Detect which cell encompasses the target text, then output its [X, Y] center coordinate. 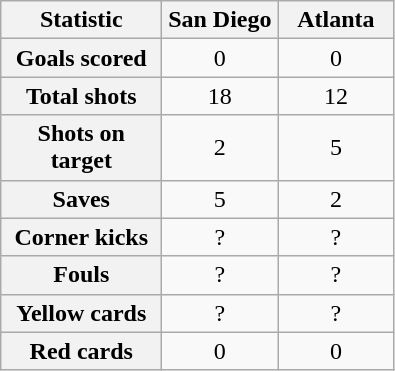
12 [336, 96]
Yellow cards [82, 313]
Total shots [82, 96]
Shots on target [82, 148]
Atlanta [336, 20]
Saves [82, 199]
18 [220, 96]
Fouls [82, 275]
Statistic [82, 20]
Red cards [82, 351]
Goals scored [82, 58]
San Diego [220, 20]
Corner kicks [82, 237]
